Extract the [x, y] coordinate from the center of the cell holding the provided text.  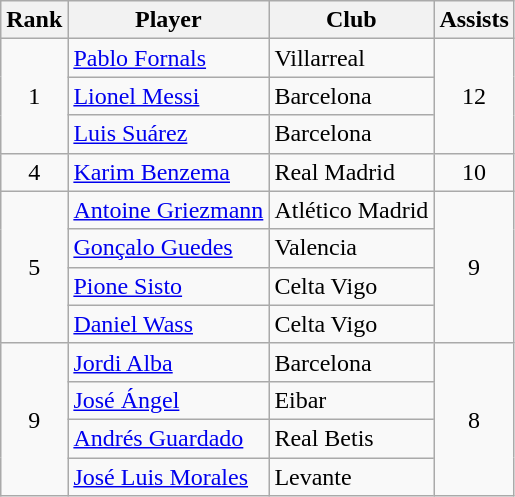
Eibar [352, 400]
Antoine Griezmann [168, 210]
8 [474, 419]
Lionel Messi [168, 96]
Luis Suárez [168, 134]
José Luis Morales [168, 477]
Player [168, 20]
Valencia [352, 248]
Karim Benzema [168, 172]
Pablo Fornals [168, 58]
Daniel Wass [168, 324]
Rank [34, 20]
10 [474, 172]
José Ángel [168, 400]
12 [474, 96]
Andrés Guardado [168, 438]
Real Madrid [352, 172]
Jordi Alba [168, 362]
Villarreal [352, 58]
Pione Sisto [168, 286]
Assists [474, 20]
Levante [352, 477]
Gonçalo Guedes [168, 248]
Real Betis [352, 438]
1 [34, 96]
4 [34, 172]
5 [34, 267]
Atlético Madrid [352, 210]
Club [352, 20]
